Locate the cell with the specified text and output its [X, Y] center coordinate. 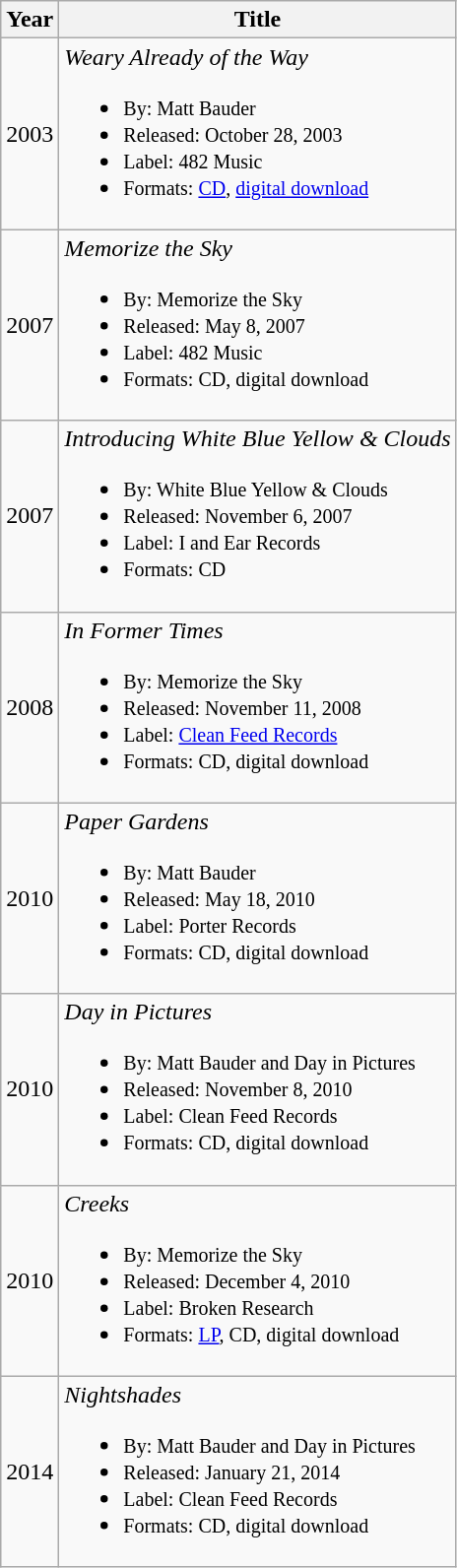
In Former TimesBy: Memorize the SkyReleased: November 11, 2008Label: Clean Feed RecordsFormats: CD, digital download [258, 707]
2014 [30, 1471]
Year [30, 20]
NightshadesBy: Matt Bauder and Day in PicturesReleased: January 21, 2014Label: Clean Feed RecordsFormats: CD, digital download [258, 1471]
2008 [30, 707]
Title [258, 20]
Paper GardensBy: Matt BauderReleased: May 18, 2010Label: Porter RecordsFormats: CD, digital download [258, 898]
Day in PicturesBy: Matt Bauder and Day in PicturesReleased: November 8, 2010Label: Clean Feed RecordsFormats: CD, digital download [258, 1089]
Memorize the SkyBy: Memorize the SkyReleased: May 8, 2007Label: 482 MusicFormats: CD, digital download [258, 325]
Weary Already of the WayBy: Matt BauderReleased: October 28, 2003Label: 482 MusicFormats: CD, digital download [258, 134]
CreeksBy: Memorize the SkyReleased: December 4, 2010Label: Broken ResearchFormats: LP, CD, digital download [258, 1280]
2003 [30, 134]
Introducing White Blue Yellow & CloudsBy: White Blue Yellow & CloudsReleased: November 6, 2007Label: I and Ear RecordsFormats: CD [258, 516]
